Return the [x, y] coordinate for the center point of the cell that contains the specified text.  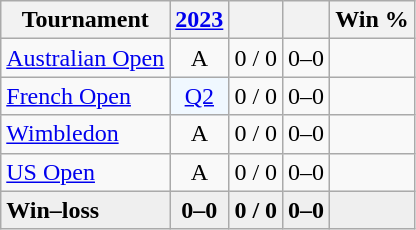
Win–loss [86, 210]
Australian Open [86, 58]
Tournament [86, 20]
French Open [86, 96]
2023 [200, 20]
Win % [372, 20]
US Open [86, 172]
Q2 [200, 96]
Wimbledon [86, 134]
